Provide the (x, y) coordinate of the cell's center where the given text is located.  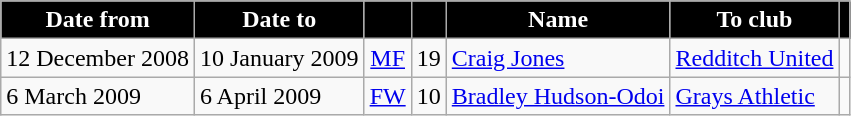
19 (428, 58)
6 March 2009 (98, 96)
10 (428, 96)
Date from (98, 20)
Grays Athletic (754, 96)
10 January 2009 (279, 58)
6 April 2009 (279, 96)
To club (754, 20)
Name (558, 20)
Redditch United (754, 58)
MF (388, 58)
FW (388, 96)
Date to (279, 20)
Bradley Hudson-Odoi (558, 96)
Craig Jones (558, 58)
12 December 2008 (98, 58)
